Pinpoint the cell where the given text exists, returning its (x, y) midpoint coordinate. 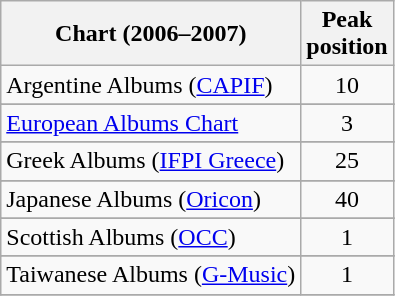
40 (347, 199)
Taiwanese Albums (G-Music) (151, 275)
Peakposition (347, 34)
10 (347, 85)
Scottish Albums (OCC) (151, 237)
3 (347, 123)
25 (347, 161)
Japanese Albums (Oricon) (151, 199)
Chart (2006–2007) (151, 34)
Argentine Albums (CAPIF) (151, 85)
European Albums Chart (151, 123)
Greek Albums (IFPI Greece) (151, 161)
